Detect which cell encompasses the target text, then output its (X, Y) center coordinate. 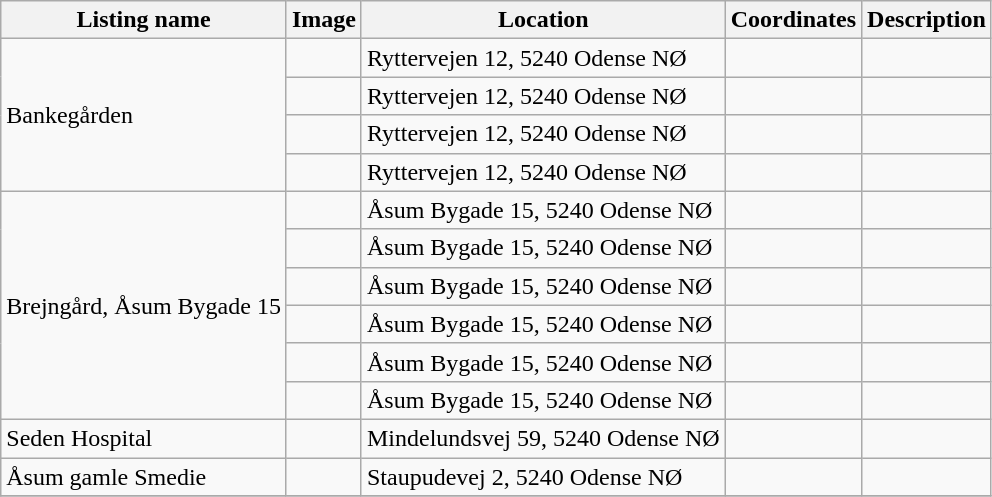
Åsum gamle Smedie (144, 477)
Coordinates (793, 20)
Staupudevej 2, 5240 Odense NØ (543, 477)
Location (543, 20)
Brejngård, Åsum Bygade 15 (144, 305)
Description (927, 20)
Bankegården (144, 115)
Seden Hospital (144, 438)
Listing name (144, 20)
Mindelundsvej 59, 5240 Odense NØ (543, 438)
Image (324, 20)
